Return the (X, Y) coordinate for the center point of the cell that contains the specified text.  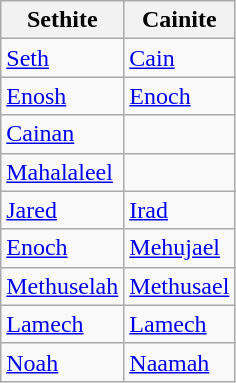
Methuselah (62, 286)
Cainite (180, 20)
Mahalaleel (62, 172)
Seth (62, 58)
Cain (180, 58)
Mehujael (180, 248)
Enosh (62, 96)
Cainan (62, 134)
Noah (62, 362)
Naamah (180, 362)
Irad (180, 210)
Jared (62, 210)
Sethite (62, 20)
Methusael (180, 286)
